From the cell containing the given text, extract its center point as (x, y) coordinate. 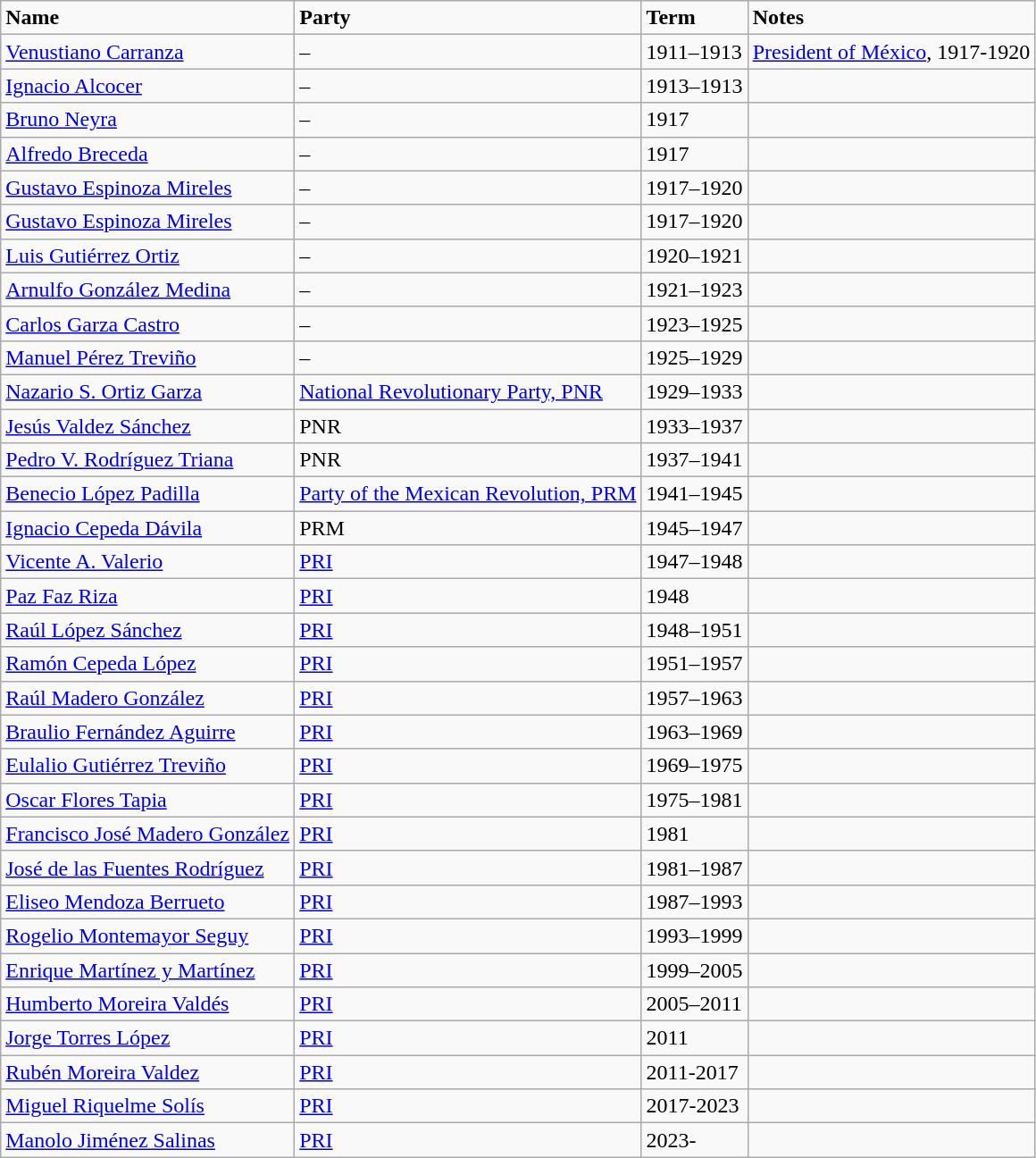
1921–1923 (695, 289)
Jesús Valdez Sánchez (148, 426)
Raúl Madero González (148, 698)
Luis Gutiérrez Ortiz (148, 256)
President of México, 1917-1920 (891, 52)
Paz Faz Riza (148, 596)
1945–1947 (695, 528)
Vicente A. Valerio (148, 562)
Carlos Garza Castro (148, 323)
José de las Fuentes Rodríguez (148, 868)
1913–1913 (695, 86)
PRM (468, 528)
Ramón Cepeda López (148, 664)
1947–1948 (695, 562)
Eulalio Gutiérrez Treviño (148, 766)
Ignacio Alcocer (148, 86)
Venustiano Carranza (148, 52)
Party of the Mexican Revolution, PRM (468, 494)
Ignacio Cepeda Dávila (148, 528)
Humberto Moreira Valdés (148, 1004)
1948–1951 (695, 630)
Notes (891, 18)
Name (148, 18)
Manuel Pérez Treviño (148, 357)
Miguel Riquelme Solís (148, 1106)
1911–1913 (695, 52)
Nazario S. Ortiz Garza (148, 391)
Alfredo Breceda (148, 154)
Francisco José Madero González (148, 834)
1923–1925 (695, 323)
Arnulfo González Medina (148, 289)
Term (695, 18)
1951–1957 (695, 664)
1963–1969 (695, 732)
Rubén Moreira Valdez (148, 1072)
1925–1929 (695, 357)
1969–1975 (695, 766)
1975–1981 (695, 800)
2011-2017 (695, 1072)
Braulio Fernández Aguirre (148, 732)
1929–1933 (695, 391)
Benecio López Padilla (148, 494)
Eliseo Mendoza Berrueto (148, 902)
2023- (695, 1140)
2017-2023 (695, 1106)
Rogelio Montemayor Seguy (148, 936)
1987–1993 (695, 902)
1993–1999 (695, 936)
Oscar Flores Tapia (148, 800)
1981 (695, 834)
Raúl López Sánchez (148, 630)
Bruno Neyra (148, 120)
Party (468, 18)
1999–2005 (695, 969)
Pedro V. Rodríguez Triana (148, 460)
2005–2011 (695, 1004)
1941–1945 (695, 494)
1933–1937 (695, 426)
2011 (695, 1038)
National Revolutionary Party, PNR (468, 391)
1937–1941 (695, 460)
1981–1987 (695, 868)
1948 (695, 596)
Jorge Torres López (148, 1038)
Enrique Martínez y Martínez (148, 969)
1957–1963 (695, 698)
1920–1921 (695, 256)
Manolo Jiménez Salinas (148, 1140)
